Extract the [X, Y] coordinate from the center of the cell holding the provided text.  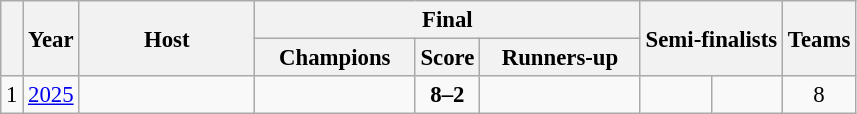
Teams [820, 38]
8–2 [448, 95]
8 [820, 95]
Semi-finalists [711, 38]
Champions [334, 58]
Final [447, 20]
Score [448, 58]
Runners-up [560, 58]
1 [12, 95]
2025 [51, 95]
Host [167, 38]
Year [51, 38]
